Detect which cell encompasses the target text, then output its [x, y] center coordinate. 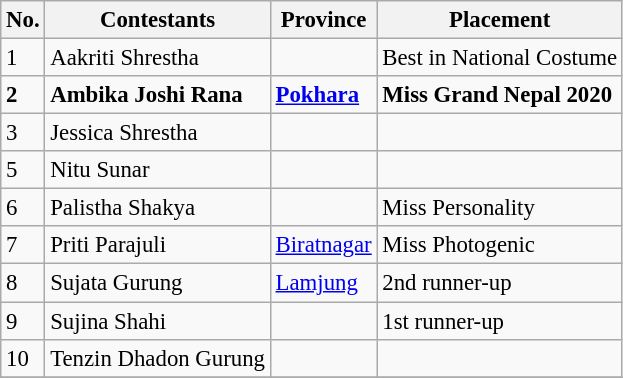
Miss Grand Nepal 2020 [500, 95]
Nitu Sunar [158, 170]
Jessica Shrestha [158, 133]
Miss Personality [500, 208]
8 [23, 283]
6 [23, 208]
Province [324, 20]
1st runner-up [500, 321]
Placement [500, 20]
Sujata Gurung [158, 283]
2 [23, 95]
Lamjung [324, 283]
Palistha Shakya [158, 208]
Aakriti Shrestha [158, 58]
Sujina Shahi [158, 321]
7 [23, 245]
5 [23, 170]
Tenzin Dhadon Gurung [158, 358]
3 [23, 133]
Pokhara [324, 95]
No. [23, 20]
2nd runner-up [500, 283]
10 [23, 358]
Best in National Costume [500, 58]
Priti Parajuli [158, 245]
Biratnagar [324, 245]
Ambika Joshi Rana [158, 95]
1 [23, 58]
Contestants [158, 20]
9 [23, 321]
Miss Photogenic [500, 245]
